Scan for the cell matching the given text and deliver its (x, y) coordinate at center. 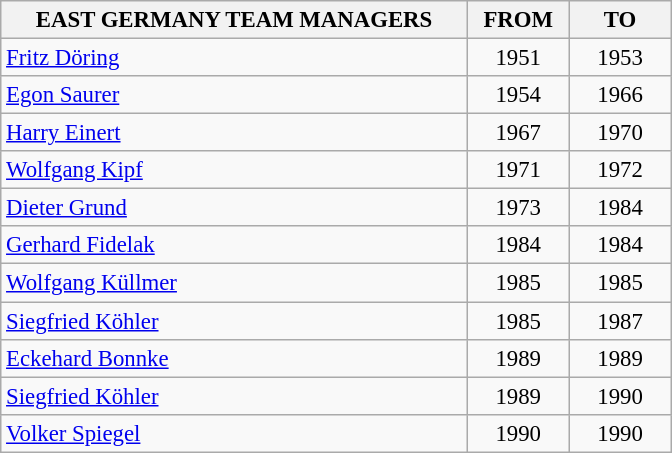
1970 (620, 133)
1971 (518, 170)
Volker Spiegel (234, 433)
1953 (620, 58)
TO (620, 20)
1967 (518, 133)
Eckehard Bonnke (234, 358)
Wolfgang Kipf (234, 170)
Gerhard Fidelak (234, 245)
FROM (518, 20)
1966 (620, 95)
1987 (620, 321)
1951 (518, 58)
1972 (620, 170)
Harry Einert (234, 133)
EAST GERMANY TEAM MANAGERS (234, 20)
Fritz Döring (234, 58)
Wolfgang Küllmer (234, 283)
1973 (518, 208)
Dieter Grund (234, 208)
Egon Saurer (234, 95)
1954 (518, 95)
